Return the [x, y] coordinate for the center point of the cell that contains the specified text.  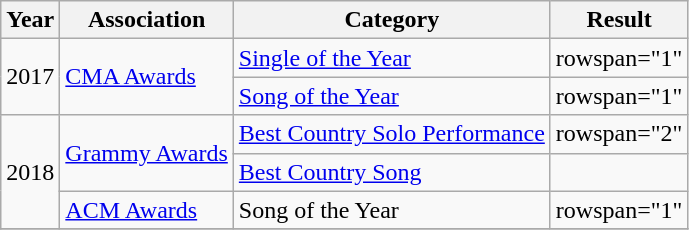
Best Country Song [392, 172]
Best Country Solo Performance [392, 134]
rowspan="2" [619, 134]
2018 [30, 172]
Grammy Awards [147, 153]
Year [30, 20]
CMA Awards [147, 77]
ACM Awards [147, 210]
Single of the Year [392, 58]
2017 [30, 77]
Category [392, 20]
Association [147, 20]
Result [619, 20]
